Extract the (X, Y) coordinate from the center of the cell holding the provided text.  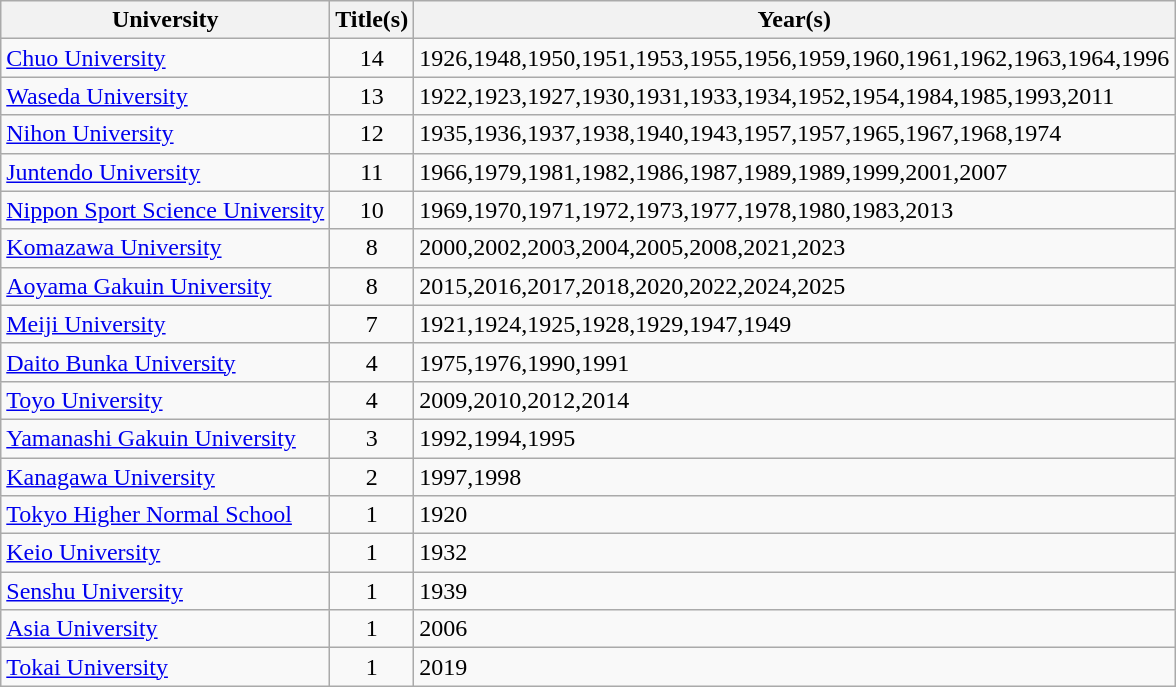
7 (372, 324)
1975,1976,1990,1991 (794, 362)
1926,1948,1950,1951,1953,1955,1956,1959,1960,1961,1962,1963,1964,1996 (794, 58)
12 (372, 134)
Nippon Sport Science University (166, 210)
Tokai University (166, 667)
2006 (794, 629)
11 (372, 172)
Waseda University (166, 96)
Title(s) (372, 20)
1966,1979,1981,1982,1986,1987,1989,1989,1999,2001,2007 (794, 172)
1922,1923,1927,1930,1931,1933,1934,1952,1954,1984,1985,1993,2011 (794, 96)
Toyo University (166, 400)
University (166, 20)
1921,1924,1925,1928,1929,1947,1949 (794, 324)
1935,1936,1937,1938,1940,1943,1957,1957,1965,1967,1968,1974 (794, 134)
1992,1994,1995 (794, 438)
Year(s) (794, 20)
1932 (794, 553)
2000,2002,2003,2004,2005,2008,2021,2023 (794, 248)
Keio University (166, 553)
Kanagawa University (166, 477)
Chuo University (166, 58)
14 (372, 58)
1939 (794, 591)
Asia University (166, 629)
1969,1970,1971,1972,1973,1977,1978,1980,1983,2013 (794, 210)
13 (372, 96)
1997,1998 (794, 477)
Tokyo Higher Normal School (166, 515)
1920 (794, 515)
Meiji University (166, 324)
2 (372, 477)
Juntendo University (166, 172)
Daito Bunka University (166, 362)
3 (372, 438)
Nihon University (166, 134)
Senshu University (166, 591)
2019 (794, 667)
Yamanashi Gakuin University (166, 438)
2015,2016,2017,2018,2020,2022,2024,2025 (794, 286)
Komazawa University (166, 248)
Aoyama Gakuin University (166, 286)
2009,2010,2012,2014 (794, 400)
10 (372, 210)
